Identify which cell holds the provided text, then report its [X, Y] central coordinate. 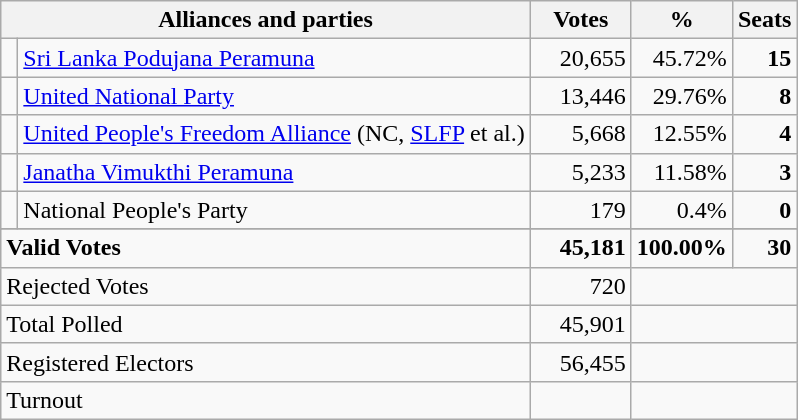
Sri Lanka Podujana Peramuna [274, 58]
5,668 [580, 134]
45,901 [580, 324]
4 [764, 134]
20,655 [580, 58]
Total Polled [266, 324]
30 [764, 248]
29.76% [682, 96]
National People's Party [274, 210]
13,446 [580, 96]
United National Party [274, 96]
Rejected Votes [266, 286]
Janatha Vimukthi Peramuna [274, 172]
Seats [764, 20]
Valid Votes [266, 248]
12.55% [682, 134]
0 [764, 210]
8 [764, 96]
15 [764, 58]
45,181 [580, 248]
Turnout [266, 400]
5,233 [580, 172]
11.58% [682, 172]
720 [580, 286]
Registered Electors [266, 362]
179 [580, 210]
0.4% [682, 210]
Alliances and parties [266, 20]
56,455 [580, 362]
United People's Freedom Alliance (NC, SLFP et al.) [274, 134]
100.00% [682, 248]
% [682, 20]
45.72% [682, 58]
3 [764, 172]
Votes [580, 20]
